Determine the [x, y] coordinate at the center of the cell enclosing the given text.  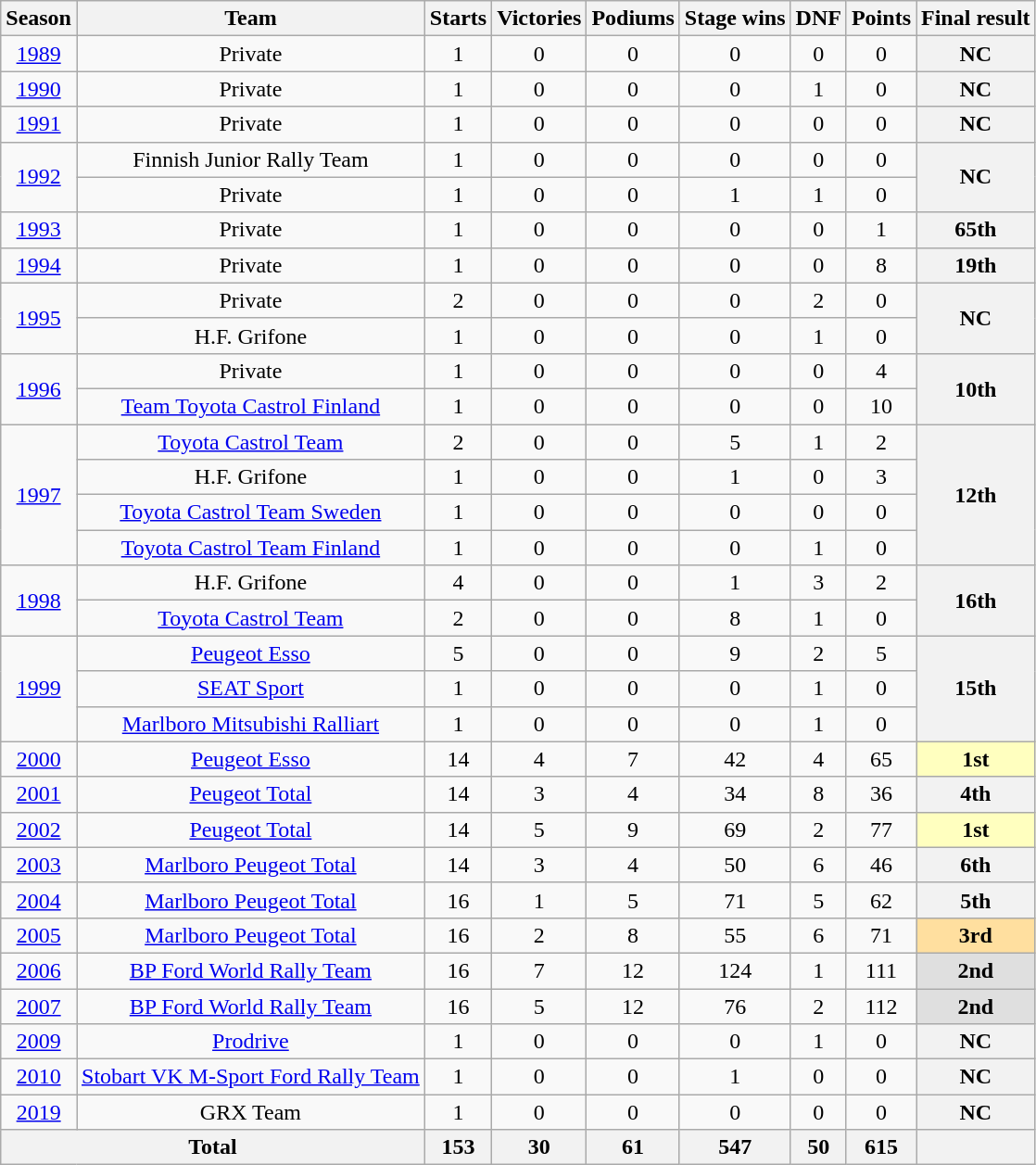
2000 [39, 759]
DNF [818, 19]
2007 [39, 1006]
55 [735, 935]
Points [880, 19]
Victories [539, 19]
Starts [458, 19]
GRX Team [250, 1112]
1995 [39, 318]
Podiums [633, 19]
124 [735, 970]
Stobart VK M-Sport Ford Rally Team [250, 1077]
Stage wins [735, 19]
Season [39, 19]
1997 [39, 495]
1998 [39, 601]
1991 [39, 124]
2001 [39, 794]
111 [880, 970]
547 [735, 1147]
2006 [39, 970]
Toyota Castrol Team Finland [250, 548]
2004 [39, 900]
30 [539, 1147]
153 [458, 1147]
3rd [975, 935]
Team Toyota Castrol Finland [250, 406]
Toyota Castrol Team Sweden [250, 513]
615 [880, 1147]
65 [880, 759]
1996 [39, 388]
62 [880, 900]
112 [880, 1006]
36 [880, 794]
6th [975, 865]
1989 [39, 54]
65th [975, 230]
Prodrive [250, 1042]
1992 [39, 177]
19th [975, 265]
Final result [975, 19]
76 [735, 1006]
16th [975, 601]
SEAT Sport [250, 689]
42 [735, 759]
69 [735, 829]
2019 [39, 1112]
Total [213, 1147]
1990 [39, 89]
2003 [39, 865]
Team [250, 19]
46 [880, 865]
1993 [39, 230]
61 [633, 1147]
1994 [39, 265]
2009 [39, 1042]
10 [880, 406]
12th [975, 495]
Finnish Junior Rally Team [250, 159]
Marlboro Mitsubishi Ralliart [250, 724]
15th [975, 689]
2002 [39, 829]
2010 [39, 1077]
34 [735, 794]
4th [975, 794]
2005 [39, 935]
10th [975, 388]
77 [880, 829]
1999 [39, 689]
5th [975, 900]
